Locate the cell with the specified text and output its [X, Y] center coordinate. 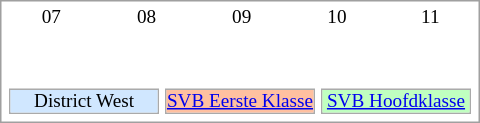
09 [242, 17]
10 [337, 17]
District West SVB Eerste Klasse SVB Hoofdklasse [240, 74]
08 [147, 17]
07 [51, 17]
11 [430, 17]
